Extract the [x, y] coordinate from the center of the cell holding the provided text.  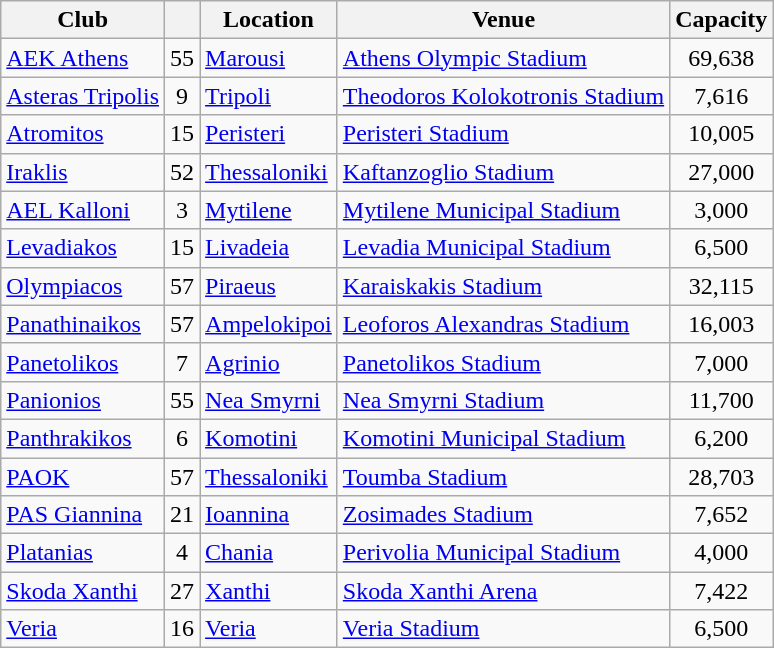
Leoforos Alexandras Stadium [503, 324]
PAS Giannina [83, 515]
Venue [503, 20]
Panathinaikos [83, 324]
Capacity [722, 20]
27 [182, 591]
6,200 [722, 438]
Komotini Municipal Stadium [503, 438]
69,638 [722, 58]
Zosimades Stadium [503, 515]
AEK Athens [83, 58]
Nea Smyrni Stadium [503, 400]
Peristeri Stadium [503, 134]
PAOK [83, 477]
10,005 [722, 134]
9 [182, 96]
Skoda Xanthi [83, 591]
Livadeia [269, 248]
Toumba Stadium [503, 477]
AEL Kalloni [83, 210]
Platanias [83, 553]
Peristeri [269, 134]
Nea Smyrni [269, 400]
Veria Stadium [503, 629]
Ampelokipoi [269, 324]
Panetolikos [83, 362]
16,003 [722, 324]
11,700 [722, 400]
4,000 [722, 553]
3 [182, 210]
Location [269, 20]
Club [83, 20]
Agrinio [269, 362]
Panionios [83, 400]
21 [182, 515]
Karaiskakis Stadium [503, 286]
Ioannina [269, 515]
Tripoli [269, 96]
Panthrakikos [83, 438]
Kaftanzoglio Stadium [503, 172]
Mytilene [269, 210]
Komotini [269, 438]
Piraeus [269, 286]
28,703 [722, 477]
Xanthi [269, 591]
7,652 [722, 515]
3,000 [722, 210]
32,115 [722, 286]
Chania [269, 553]
6 [182, 438]
52 [182, 172]
Skoda Xanthi Arena [503, 591]
27,000 [722, 172]
4 [182, 553]
Levadiakos [83, 248]
Levadia Municipal Stadium [503, 248]
Marousi [269, 58]
Theodoros Kolokotronis Stadium [503, 96]
Panetolikos Stadium [503, 362]
Atromitos [83, 134]
7,422 [722, 591]
16 [182, 629]
Perivolia Municipal Stadium [503, 553]
Asteras Tripolis [83, 96]
7,616 [722, 96]
7,000 [722, 362]
Mytilene Municipal Stadium [503, 210]
7 [182, 362]
Olympiacos [83, 286]
Athens Olympic Stadium [503, 58]
Iraklis [83, 172]
